Scan for the cell matching the given text and deliver its (X, Y) coordinate at center. 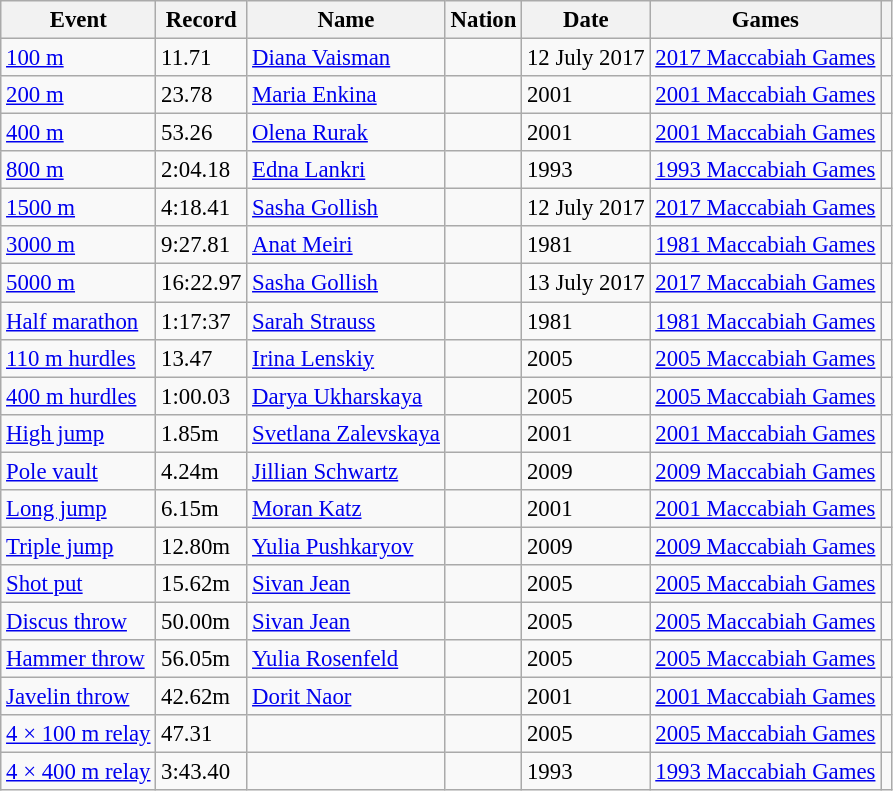
53.26 (202, 133)
Games (766, 20)
4.24m (202, 471)
1:00.03 (202, 396)
5000 m (78, 283)
800 m (78, 170)
Record (202, 20)
110 m hurdles (78, 358)
Date (586, 20)
Event (78, 20)
Edna Lankri (346, 170)
Irina Lenskiy (346, 358)
16:22.97 (202, 283)
47.31 (202, 734)
4 × 400 m relay (78, 772)
Maria Enkina (346, 95)
2:04.18 (202, 170)
Darya Ukharskaya (346, 396)
Pole vault (78, 471)
Half marathon (78, 321)
100 m (78, 58)
Moran Katz (346, 509)
42.62m (202, 697)
Yulia Rosenfeld (346, 659)
400 m hurdles (78, 396)
13.47 (202, 358)
Svetlana Zalevskaya (346, 433)
Triple jump (78, 546)
Jillian Schwartz (346, 471)
Javelin throw (78, 697)
11.71 (202, 58)
6.15m (202, 509)
50.00m (202, 621)
1500 m (78, 208)
Sarah Strauss (346, 321)
9:27.81 (202, 245)
Shot put (78, 584)
3:43.40 (202, 772)
Olena Rurak (346, 133)
Diana Vaisman (346, 58)
4:18.41 (202, 208)
12.80m (202, 546)
200 m (78, 95)
23.78 (202, 95)
Hammer throw (78, 659)
3000 m (78, 245)
Nation (483, 20)
Yulia Pushkaryov (346, 546)
Name (346, 20)
400 m (78, 133)
Discus throw (78, 621)
56.05m (202, 659)
Long jump (78, 509)
High jump (78, 433)
4 × 100 m relay (78, 734)
1:17:37 (202, 321)
15.62m (202, 584)
1.85m (202, 433)
13 July 2017 (586, 283)
Dorit Naor (346, 697)
Anat Meiri (346, 245)
